Search for the cell housing the specified text and yield its (x, y) center coordinate. 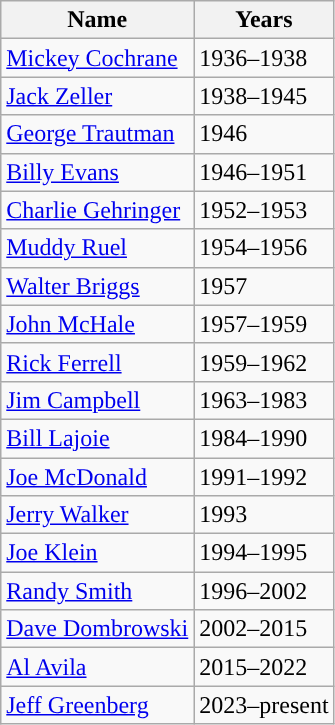
Joe McDonald (98, 477)
Jerry Walker (98, 515)
Name (98, 20)
Billy Evans (98, 172)
Mickey Cochrane (98, 58)
Muddy Ruel (98, 248)
1984–1990 (264, 438)
John McHale (98, 324)
1952–1953 (264, 210)
1993 (264, 515)
1959–1962 (264, 362)
Joe Klein (98, 553)
Randy Smith (98, 591)
Al Avila (98, 667)
Years (264, 20)
1994–1995 (264, 553)
George Trautman (98, 134)
Walter Briggs (98, 286)
1957 (264, 286)
Jeff Greenberg (98, 705)
1946–1951 (264, 172)
2023–present (264, 705)
Bill Lajoie (98, 438)
1938–1945 (264, 96)
1936–1938 (264, 58)
2002–2015 (264, 629)
1996–2002 (264, 591)
Dave Dombrowski (98, 629)
1954–1956 (264, 248)
1946 (264, 134)
Jim Campbell (98, 400)
Jack Zeller (98, 96)
Charlie Gehringer (98, 210)
1991–1992 (264, 477)
1957–1959 (264, 324)
Rick Ferrell (98, 362)
1963–1983 (264, 400)
2015–2022 (264, 667)
